Output the (x, y) coordinate of the center of the cell containing the given text.  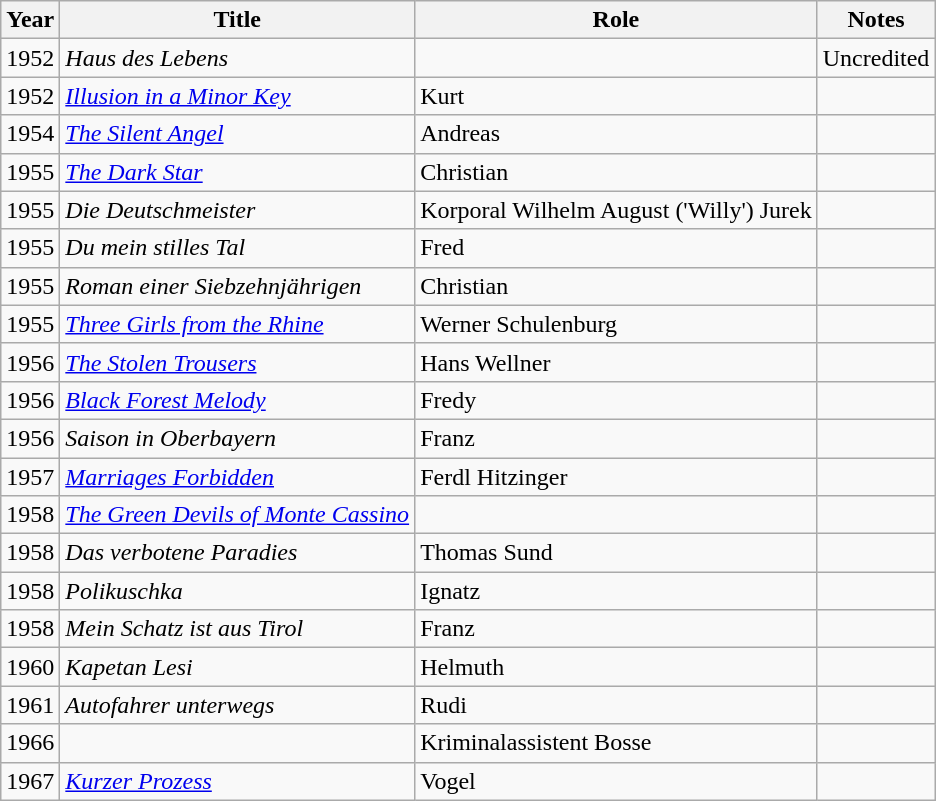
Thomas Sund (616, 553)
Three Girls from the Rhine (238, 324)
Polikuschka (238, 591)
Ignatz (616, 591)
1954 (30, 134)
Saison in Oberbayern (238, 438)
Uncredited (876, 58)
Werner Schulenburg (616, 324)
Marriages Forbidden (238, 477)
The Silent Angel (238, 134)
Du mein stilles Tal (238, 248)
Helmuth (616, 667)
Hans Wellner (616, 362)
Kriminalassistent Bosse (616, 743)
The Dark Star (238, 172)
Korporal Wilhelm August ('Willy') Jurek (616, 210)
Year (30, 20)
Title (238, 20)
Kurzer Prozess (238, 781)
1967 (30, 781)
1957 (30, 477)
Fred (616, 248)
Ferdl Hitzinger (616, 477)
Vogel (616, 781)
Roman einer Siebzehnjährigen (238, 286)
Haus des Lebens (238, 58)
Role (616, 20)
Andreas (616, 134)
1960 (30, 667)
Notes (876, 20)
Rudi (616, 705)
Das verbotene Paradies (238, 553)
1966 (30, 743)
Fredy (616, 400)
1961 (30, 705)
Illusion in a Minor Key (238, 96)
Kurt (616, 96)
Kapetan Lesi (238, 667)
The Stolen Trousers (238, 362)
Die Deutschmeister (238, 210)
Mein Schatz ist aus Tirol (238, 629)
Autofahrer unterwegs (238, 705)
The Green Devils of Monte Cassino (238, 515)
Black Forest Melody (238, 400)
